Locate the cell with the specified text and output its (X, Y) center coordinate. 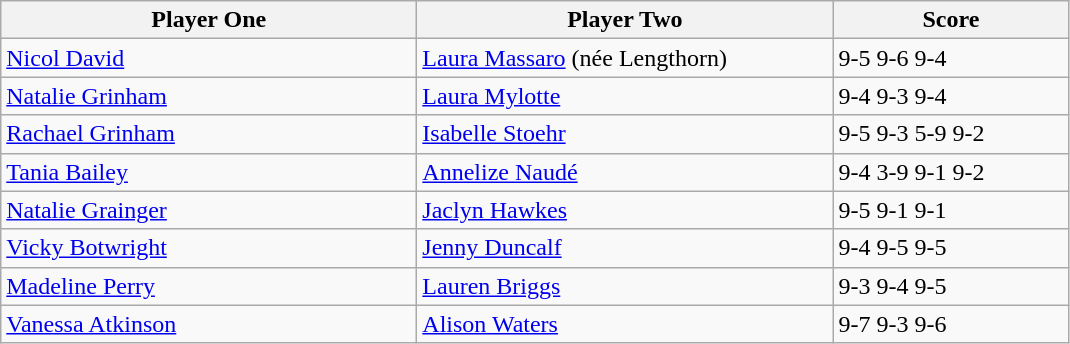
Vicky Botwright (209, 248)
9-4 9-5 9-5 (951, 248)
Player One (209, 20)
Jenny Duncalf (625, 248)
Rachael Grinham (209, 134)
Annelize Naudé (625, 172)
Jaclyn Hawkes (625, 210)
Madeline Perry (209, 286)
Lauren Briggs (625, 286)
9-5 9-3 5-9 9-2 (951, 134)
Alison Waters (625, 324)
9-4 3-9 9-1 9-2 (951, 172)
Natalie Grinham (209, 96)
Tania Bailey (209, 172)
Nicol David (209, 58)
Score (951, 20)
Vanessa Atkinson (209, 324)
9-5 9-1 9-1 (951, 210)
9-3 9-4 9-5 (951, 286)
Laura Mylotte (625, 96)
Player Two (625, 20)
Laura Massaro (née Lengthorn) (625, 58)
Natalie Grainger (209, 210)
Isabelle Stoehr (625, 134)
9-7 9-3 9-6 (951, 324)
9-4 9-3 9-4 (951, 96)
9-5 9-6 9-4 (951, 58)
